Determine the (x, y) coordinate at the center of the cell enclosing the given text.  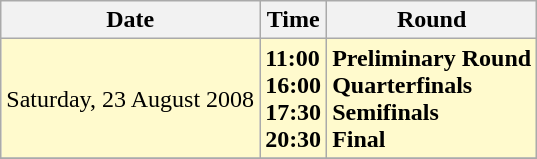
Preliminary RoundQuarterfinalsSemifinalsFinal (432, 98)
Saturday, 23 August 2008 (130, 98)
Time (294, 20)
11:0016:0017:3020:30 (294, 98)
Date (130, 20)
Round (432, 20)
